Find where the given text appears and provide that cell's center as (x, y) coordinate. 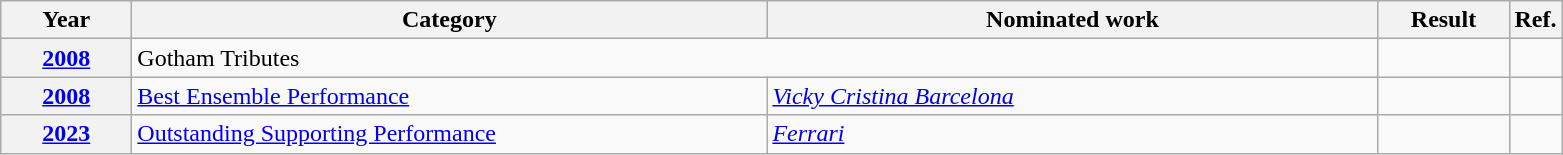
Ferrari (1072, 134)
Category (450, 20)
2023 (66, 134)
Outstanding Supporting Performance (450, 134)
Nominated work (1072, 20)
Result (1444, 20)
Best Ensemble Performance (450, 96)
Year (66, 20)
Gotham Tributes (755, 58)
Vicky Cristina Barcelona (1072, 96)
Ref. (1536, 20)
